From the cell containing the given text, extract its center point as (X, Y) coordinate. 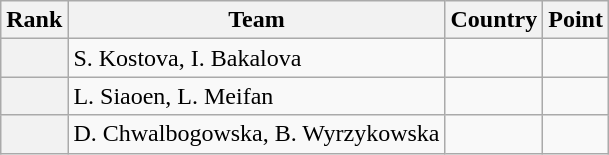
Rank (34, 20)
D. Chwalbogowska, B. Wyrzykowska (256, 134)
L. Siaoen, L. Meifan (256, 96)
Country (494, 20)
Point (576, 20)
Team (256, 20)
S. Kostova, I. Bakalova (256, 58)
